For the text-containing cell, return its midpoint in [X, Y] coordinate format. 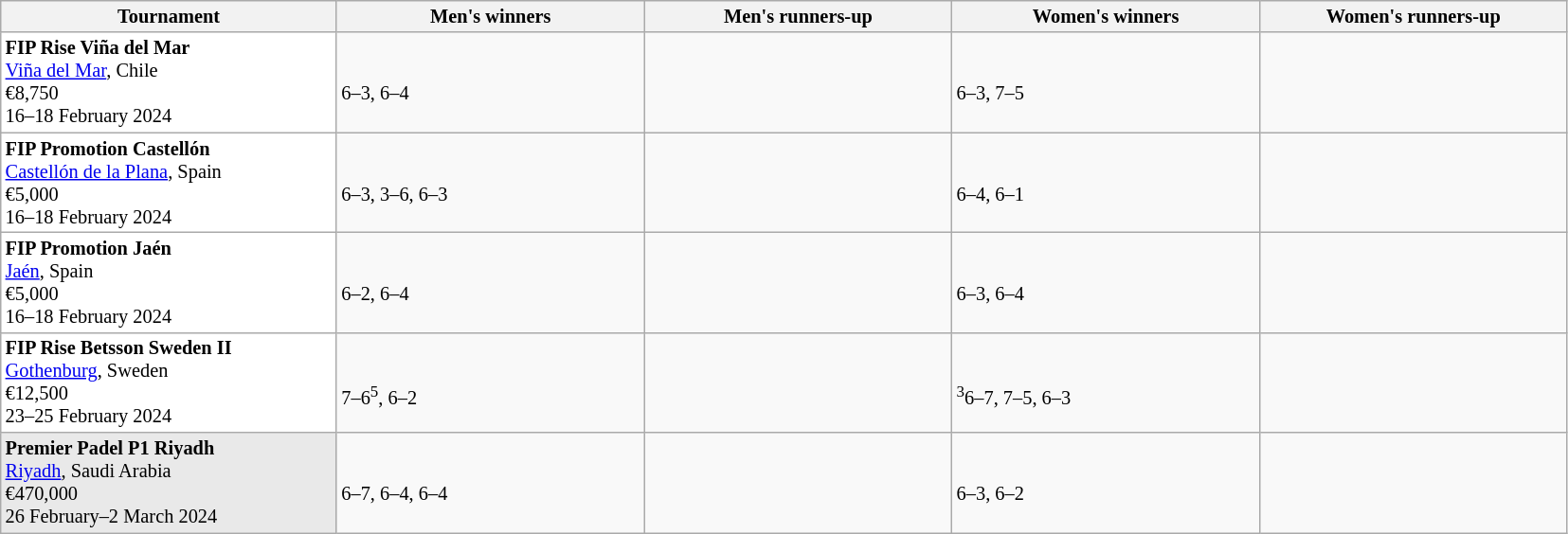
7–65, 6–2 [491, 383]
6–7, 6–4, 6–4 [491, 483]
36–7, 7–5, 6–3 [1107, 383]
Women's runners-up [1414, 16]
Men's runners-up [798, 16]
6–3, 3–6, 6–3 [491, 183]
6–3, 6–2 [1107, 483]
FIP Rise Betsson Sweden IIGothenburg, Sweden€12,50023–25 February 2024 [169, 383]
FIP Rise Viña del MarViña del Mar, Chile€8,75016–18 February 2024 [169, 82]
6–3, 7–5 [1107, 82]
6–2, 6–4 [491, 282]
Tournament [169, 16]
FIP Promotion JaénJaén, Spain€5,00016–18 February 2024 [169, 282]
Premier Padel P1 RiyadhRiyadh, Saudi Arabia€470,00026 February–2 March 2024 [169, 483]
FIP Promotion CastellónCastellón de la Plana, Spain€5,00016–18 February 2024 [169, 183]
Men's winners [491, 16]
Women's winners [1107, 16]
6–4, 6–1 [1107, 183]
